Determine the (X, Y) coordinate at the center of the cell enclosing the given text.  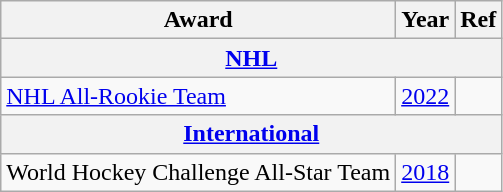
NHL All-Rookie Team (198, 96)
International (252, 134)
World Hockey Challenge All-Star Team (198, 172)
NHL (252, 58)
Year (426, 20)
Ref (478, 20)
2018 (426, 172)
Award (198, 20)
2022 (426, 96)
